Scan for the cell matching the given text and deliver its (X, Y) coordinate at center. 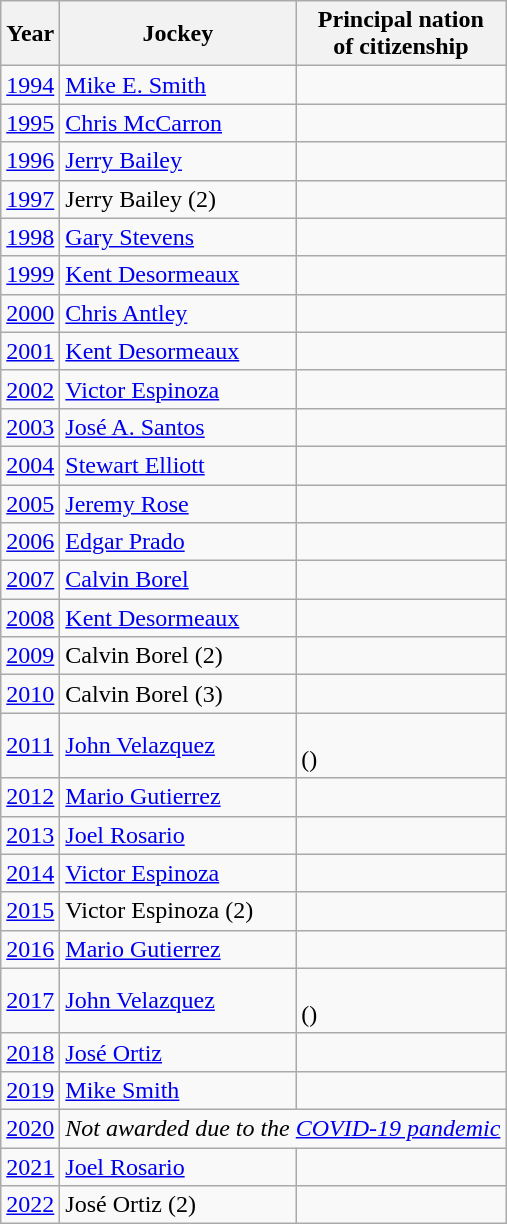
Gary Stevens (178, 237)
2022 (30, 1205)
2011 (30, 746)
Calvin Borel (178, 580)
José Ortiz (178, 1052)
2008 (30, 618)
Jerry Bailey (178, 161)
Mike E. Smith (178, 85)
2000 (30, 313)
2021 (30, 1167)
Calvin Borel (2) (178, 656)
1999 (30, 275)
1994 (30, 85)
Jockey (178, 34)
Principal nationof citizenship (401, 34)
1998 (30, 237)
2012 (30, 797)
2009 (30, 656)
1995 (30, 123)
José Ortiz (2) (178, 1205)
2015 (30, 911)
Jeremy Rose (178, 503)
2020 (30, 1128)
1997 (30, 199)
1996 (30, 161)
2003 (30, 427)
2006 (30, 542)
Stewart Elliott (178, 465)
2017 (30, 1000)
Edgar Prado (178, 542)
Year (30, 34)
2013 (30, 835)
2004 (30, 465)
2001 (30, 351)
Jerry Bailey (2) (178, 199)
Calvin Borel (3) (178, 694)
Chris Antley (178, 313)
2007 (30, 580)
2005 (30, 503)
Not awarded due to the COVID-19 pandemic (283, 1128)
2016 (30, 949)
Chris McCarron (178, 123)
2014 (30, 873)
2010 (30, 694)
Mike Smith (178, 1090)
2019 (30, 1090)
2002 (30, 389)
José A. Santos (178, 427)
2018 (30, 1052)
Victor Espinoza (2) (178, 911)
